Detect which cell encompasses the target text, then output its [X, Y] center coordinate. 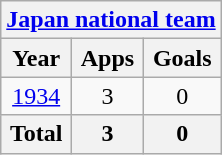
Total [36, 134]
Year [36, 58]
1934 [36, 96]
Goals [182, 58]
Japan national team [111, 20]
Apps [108, 58]
